Provide the [X, Y] coordinate of the cell's center where the given text is located.  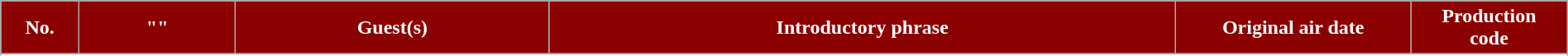
No. [40, 28]
Production code [1489, 28]
Introductory phrase [863, 28]
Original air date [1293, 28]
Guest(s) [392, 28]
"" [157, 28]
